Determine the [X, Y] coordinate at the center of the cell enclosing the given text.  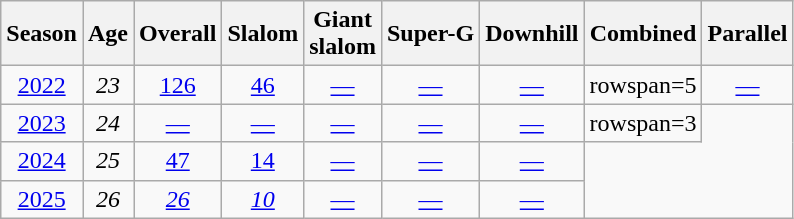
10 [263, 199]
Downhill [532, 34]
24 [108, 123]
14 [263, 161]
47 [178, 161]
23 [108, 85]
2024 [42, 161]
2025 [42, 199]
Combined [643, 34]
rowspan=3 [643, 123]
2023 [42, 123]
Age [108, 34]
rowspan=5 [643, 85]
25 [108, 161]
Giantslalom [343, 34]
Super-G [430, 34]
Parallel [748, 34]
46 [263, 85]
Slalom [263, 34]
126 [178, 85]
2022 [42, 85]
Season [42, 34]
Overall [178, 34]
